For the text-containing cell, return its midpoint in (x, y) coordinate format. 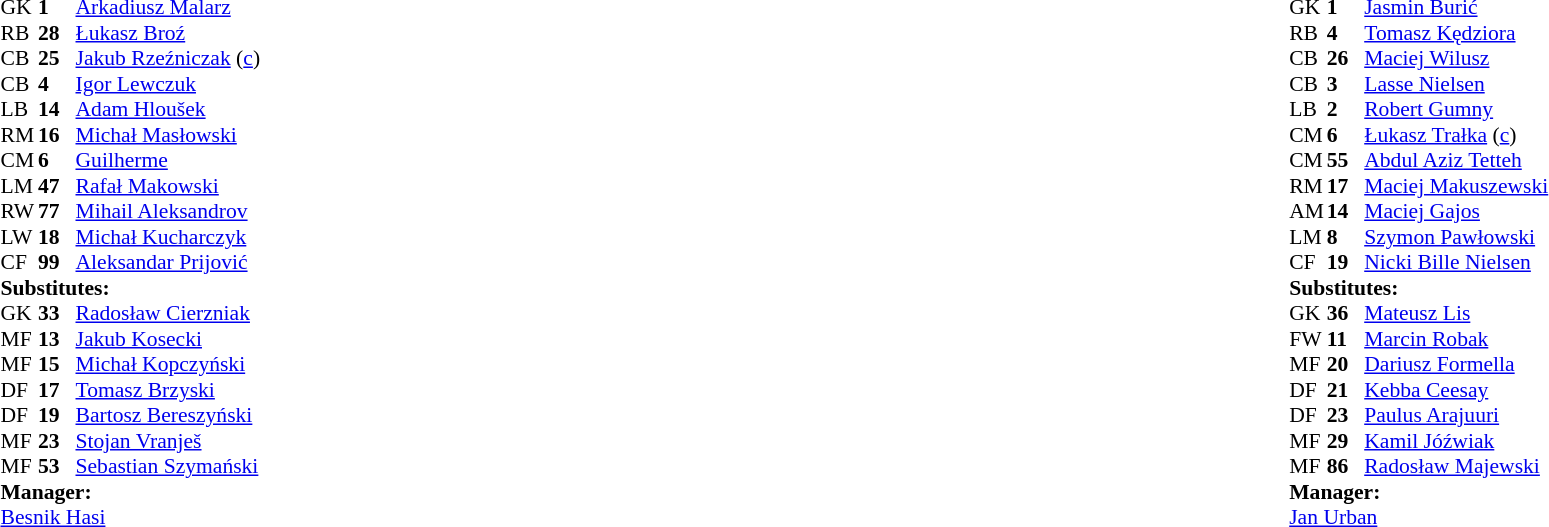
Lasse Nielsen (1456, 84)
Łukasz Broź (168, 33)
Kamil Jóźwiak (1456, 441)
Szymon Pawłowski (1456, 237)
15 (57, 365)
Adam Hloušek (168, 109)
18 (57, 237)
Jakub Kosecki (168, 339)
26 (1346, 59)
Nicki Bille Nielsen (1456, 263)
LW (19, 237)
Mateusz Lis (1456, 313)
16 (57, 135)
2 (1346, 109)
Radosław Majewski (1456, 467)
Guilherme (168, 161)
Paulus Arajuuri (1456, 415)
AM (1308, 211)
29 (1346, 441)
47 (57, 186)
Mihail Aleksandrov (168, 211)
Abdul Aziz Tetteh (1456, 161)
Igor Lewczuk (168, 84)
Sebastian Szymański (168, 467)
53 (57, 467)
Kebba Ceesay (1456, 390)
11 (1346, 339)
Robert Gumny (1456, 109)
Maciej Makuszewski (1456, 186)
3 (1346, 84)
99 (57, 263)
Bartosz Bereszyński (168, 415)
RW (19, 211)
55 (1346, 161)
Radosław Cierzniak (168, 313)
FW (1308, 339)
Rafał Makowski (168, 186)
20 (1346, 365)
Tomasz Kędziora (1456, 33)
36 (1346, 313)
Maciej Gajos (1456, 211)
Michał Kopczyński (168, 365)
Maciej Wilusz (1456, 59)
21 (1346, 390)
Łukasz Trałka (c) (1456, 135)
Stojan Vranješ (168, 441)
28 (57, 33)
8 (1346, 237)
86 (1346, 467)
Aleksandar Prijović (168, 263)
25 (57, 59)
77 (57, 211)
Marcin Robak (1456, 339)
33 (57, 313)
Jakub Rzeźniczak (c) (168, 59)
Michał Kucharczyk (168, 237)
Tomasz Brzyski (168, 390)
Michał Masłowski (168, 135)
13 (57, 339)
Dariusz Formella (1456, 365)
